Extract the (X, Y) coordinate from the center of the cell holding the provided text.  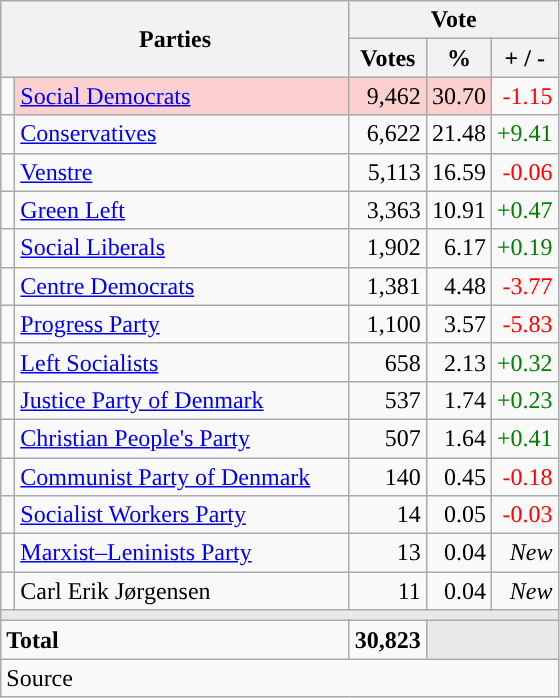
Source (280, 678)
16.59 (458, 172)
+0.41 (524, 438)
658 (388, 362)
2.13 (458, 362)
Social Liberals (182, 248)
14 (388, 515)
Total (176, 640)
Marxist–Leninists Party (182, 553)
5,113 (388, 172)
Communist Party of Denmark (182, 477)
-5.83 (524, 324)
1,902 (388, 248)
+0.32 (524, 362)
Vote (454, 20)
537 (388, 400)
-0.03 (524, 515)
6,622 (388, 134)
Social Democrats (182, 96)
+0.47 (524, 210)
Left Socialists (182, 362)
Christian People's Party (182, 438)
6.17 (458, 248)
Green Left (182, 210)
+0.23 (524, 400)
3,363 (388, 210)
0.45 (458, 477)
30.70 (458, 96)
-3.77 (524, 286)
Centre Democrats (182, 286)
0.05 (458, 515)
30,823 (388, 640)
Venstre (182, 172)
1,381 (388, 286)
Carl Erik Jørgensen (182, 591)
140 (388, 477)
+ / - (524, 58)
11 (388, 591)
1.74 (458, 400)
Justice Party of Denmark (182, 400)
21.48 (458, 134)
Conservatives (182, 134)
Progress Party (182, 324)
4.48 (458, 286)
% (458, 58)
-1.15 (524, 96)
-0.06 (524, 172)
1.64 (458, 438)
+0.19 (524, 248)
-0.18 (524, 477)
13 (388, 553)
1,100 (388, 324)
Socialist Workers Party (182, 515)
3.57 (458, 324)
Parties (176, 39)
Votes (388, 58)
+9.41 (524, 134)
10.91 (458, 210)
507 (388, 438)
9,462 (388, 96)
